Provide the [X, Y] coordinate of the cell's center where the given text is located.  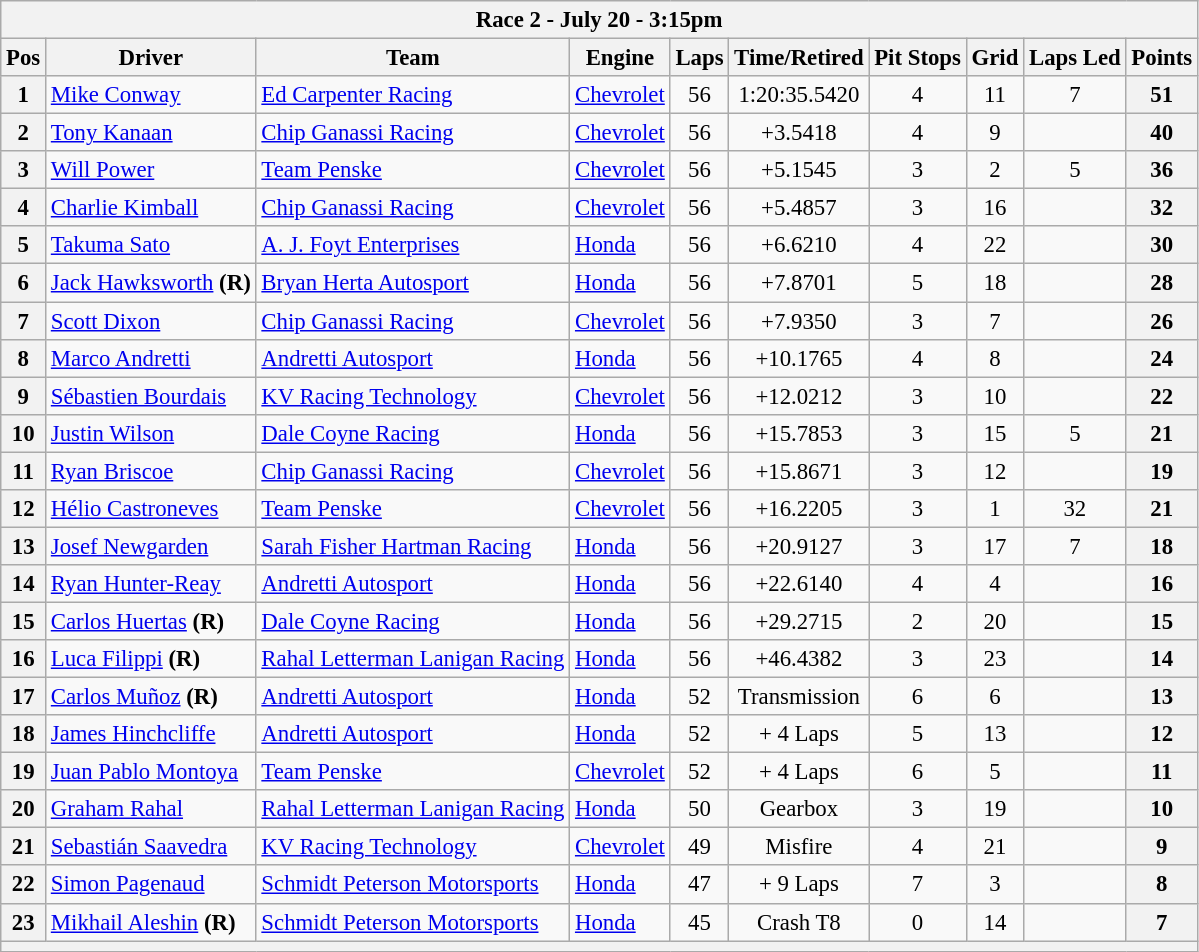
+ 9 Laps [799, 885]
Misfire [799, 847]
50 [700, 809]
Pit Stops [918, 58]
+10.1765 [799, 358]
Gearbox [799, 809]
Sarah Fisher Hartman Racing [413, 546]
26 [1162, 321]
Takuma Sato [152, 245]
24 [1162, 358]
Sébastien Bourdais [152, 396]
30 [1162, 245]
Laps Led [1075, 58]
Will Power [152, 170]
Josef Newgarden [152, 546]
Engine [620, 58]
49 [700, 847]
James Hinchcliffe [152, 734]
Simon Pagenaud [152, 885]
51 [1162, 95]
Graham Rahal [152, 809]
Luca Filippi (R) [152, 659]
Carlos Huertas (R) [152, 621]
Marco Andretti [152, 358]
47 [700, 885]
Sebastián Saavedra [152, 847]
1:20:35.5420 [799, 95]
Pos [24, 58]
+3.5418 [799, 133]
+12.0212 [799, 396]
Justin Wilson [152, 433]
0 [918, 922]
+7.8701 [799, 283]
36 [1162, 170]
Jack Hawksworth (R) [152, 283]
+20.9127 [799, 546]
Scott Dixon [152, 321]
+15.8671 [799, 471]
Juan Pablo Montoya [152, 772]
Laps [700, 58]
40 [1162, 133]
Crash T8 [799, 922]
Ryan Briscoe [152, 471]
Grid [994, 58]
45 [700, 922]
Team [413, 58]
+29.2715 [799, 621]
Driver [152, 58]
28 [1162, 283]
+16.2205 [799, 509]
Tony Kanaan [152, 133]
+15.7853 [799, 433]
+6.6210 [799, 245]
+46.4382 [799, 659]
+7.9350 [799, 321]
+22.6140 [799, 584]
Mikhail Aleshin (R) [152, 922]
Charlie Kimball [152, 208]
+5.1545 [799, 170]
Ed Carpenter Racing [413, 95]
Ryan Hunter-Reay [152, 584]
A. J. Foyt Enterprises [413, 245]
Transmission [799, 697]
Mike Conway [152, 95]
+5.4857 [799, 208]
Carlos Muñoz (R) [152, 697]
Bryan Herta Autosport [413, 283]
Hélio Castroneves [152, 509]
Race 2 - July 20 - 3:15pm [600, 20]
Points [1162, 58]
Time/Retired [799, 58]
